Return the (x, y) coordinate for the center point of the cell that contains the specified text.  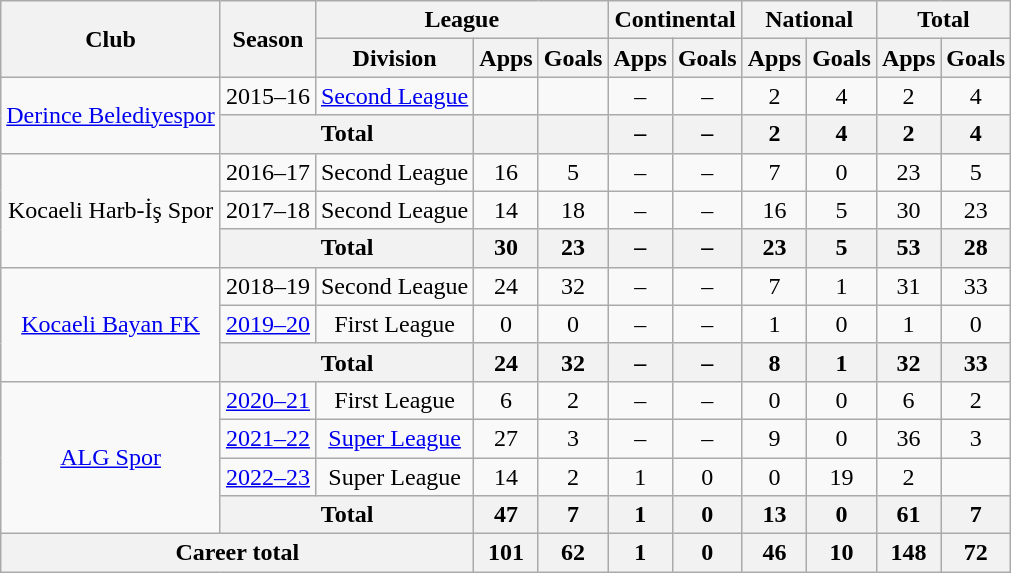
31 (908, 286)
2019–20 (268, 324)
2017–18 (268, 210)
2022–23 (268, 477)
League (462, 20)
Season (268, 39)
Kocaeli Harb-İş Spor (111, 210)
Continental (675, 20)
8 (774, 362)
61 (908, 515)
47 (506, 515)
53 (908, 248)
National (809, 20)
19 (842, 477)
Club (111, 39)
Derince Belediyespor (111, 115)
13 (774, 515)
62 (573, 553)
46 (774, 553)
28 (976, 248)
27 (506, 438)
2021–22 (268, 438)
Kocaeli Bayan FK (111, 324)
148 (908, 553)
2016–17 (268, 172)
2015–16 (268, 96)
36 (908, 438)
Career total (238, 553)
2020–21 (268, 400)
Division (394, 58)
2018–19 (268, 286)
10 (842, 553)
72 (976, 553)
ALG Spor (111, 457)
18 (573, 210)
101 (506, 553)
9 (774, 438)
